Determine the (x, y) coordinate at the center of the cell enclosing the given text.  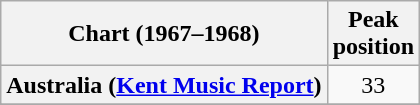
Peakposition (373, 34)
Chart (1967–1968) (164, 34)
33 (373, 85)
Australia (Kent Music Report) (164, 85)
